Detect which cell encompasses the target text, then output its [X, Y] center coordinate. 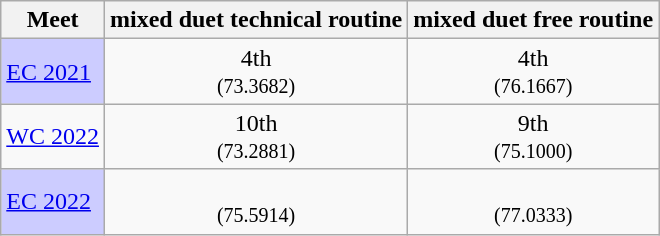
mixed duet free routine [534, 20]
4th(73.3682) [256, 72]
10th(73.2881) [256, 136]
Meet [53, 20]
EC 2022 [53, 202]
EC 2021 [53, 72]
(75.5914) [256, 202]
WC 2022 [53, 136]
(77.0333) [534, 202]
mixed duet technical routine [256, 20]
9th(75.1000) [534, 136]
4th(76.1667) [534, 72]
